Extract the [X, Y] coordinate from the center of the cell holding the provided text.  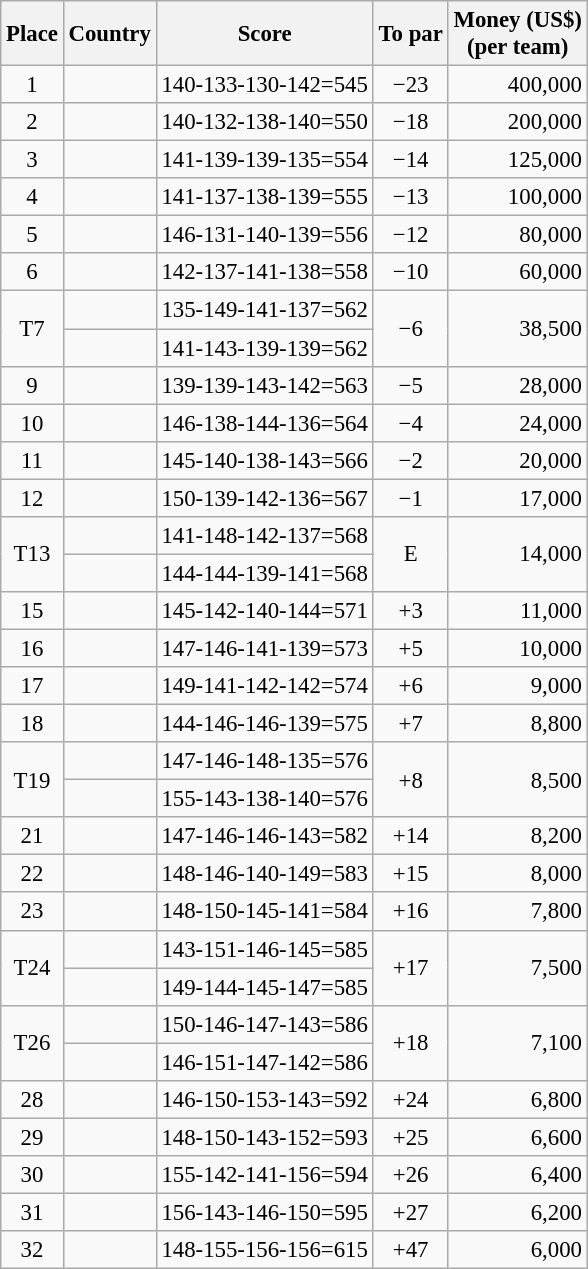
149-141-142-142=574 [264, 686]
8,000 [518, 874]
−12 [410, 235]
+8 [410, 780]
+3 [410, 611]
+18 [410, 1042]
17,000 [518, 498]
7,800 [518, 912]
9 [32, 385]
3 [32, 160]
156-143-146-150=595 [264, 1212]
+26 [410, 1175]
147-146-141-139=573 [264, 648]
9,000 [518, 686]
146-138-144-136=564 [264, 423]
Money (US$)(per team) [518, 34]
147-146-146-143=582 [264, 836]
28 [32, 1100]
6,400 [518, 1175]
141-148-142-137=568 [264, 536]
−18 [410, 122]
T13 [32, 554]
+47 [410, 1250]
10 [32, 423]
−13 [410, 197]
+15 [410, 874]
Country [110, 34]
Score [264, 34]
6,200 [518, 1212]
21 [32, 836]
T19 [32, 780]
E [410, 554]
6,000 [518, 1250]
+6 [410, 686]
10,000 [518, 648]
−5 [410, 385]
15 [32, 611]
18 [32, 724]
155-143-138-140=576 [264, 799]
30 [32, 1175]
200,000 [518, 122]
+25 [410, 1137]
148-155-156-156=615 [264, 1250]
28,000 [518, 385]
+17 [410, 968]
143-151-146-145=585 [264, 949]
148-146-140-149=583 [264, 874]
144-144-139-141=568 [264, 573]
6,800 [518, 1100]
31 [32, 1212]
29 [32, 1137]
+14 [410, 836]
T7 [32, 328]
5 [32, 235]
23 [32, 912]
139-139-143-142=563 [264, 385]
2 [32, 122]
4 [32, 197]
147-146-148-135=576 [264, 761]
24,000 [518, 423]
−14 [410, 160]
Place [32, 34]
142-137-141-138=558 [264, 273]
60,000 [518, 273]
135-149-141-137=562 [264, 310]
150-146-147-143=586 [264, 1024]
−10 [410, 273]
+24 [410, 1100]
140-133-130-142=545 [264, 85]
145-140-138-143=566 [264, 460]
17 [32, 686]
11,000 [518, 611]
149-144-145-147=585 [264, 987]
T26 [32, 1042]
7,100 [518, 1042]
6,600 [518, 1137]
100,000 [518, 197]
146-131-140-139=556 [264, 235]
7,500 [518, 968]
12 [32, 498]
6 [32, 273]
8,500 [518, 780]
155-142-141-156=594 [264, 1175]
141-143-139-139=562 [264, 348]
80,000 [518, 235]
146-151-147-142=586 [264, 1062]
+5 [410, 648]
+27 [410, 1212]
400,000 [518, 85]
−1 [410, 498]
38,500 [518, 328]
144-146-146-139=575 [264, 724]
141-139-139-135=554 [264, 160]
22 [32, 874]
−2 [410, 460]
8,800 [518, 724]
148-150-145-141=584 [264, 912]
11 [32, 460]
−4 [410, 423]
T24 [32, 968]
20,000 [518, 460]
−23 [410, 85]
1 [32, 85]
146-150-153-143=592 [264, 1100]
140-132-138-140=550 [264, 122]
+7 [410, 724]
148-150-143-152=593 [264, 1137]
141-137-138-139=555 [264, 197]
150-139-142-136=567 [264, 498]
14,000 [518, 554]
145-142-140-144=571 [264, 611]
To par [410, 34]
125,000 [518, 160]
+16 [410, 912]
−6 [410, 328]
32 [32, 1250]
8,200 [518, 836]
16 [32, 648]
